Identify which cell holds the provided text, then report its (X, Y) central coordinate. 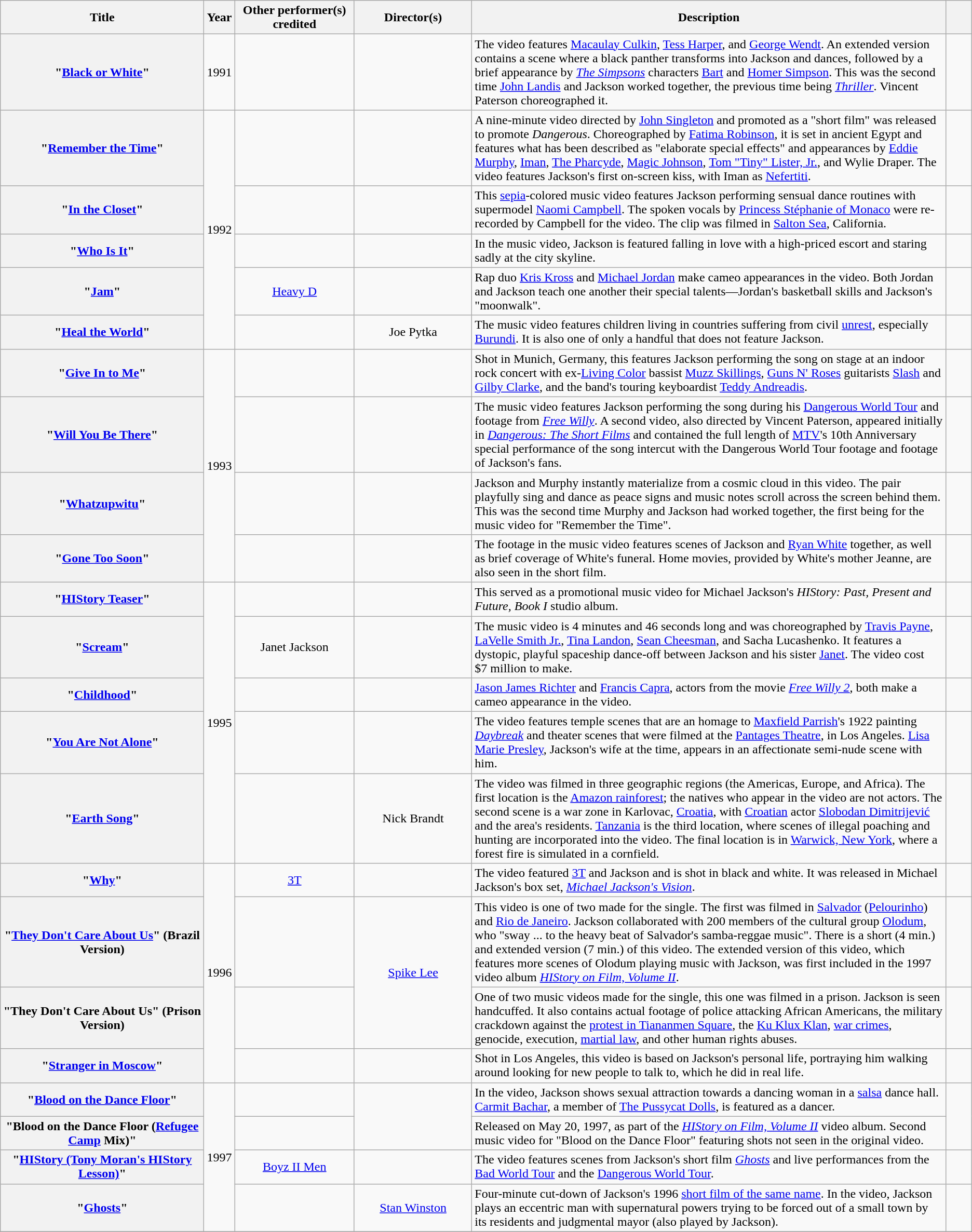
Joe Pytka (413, 332)
"Childhood" (102, 695)
Stan Winston (413, 1208)
This served as a promotional music video for Michael Jackson's HIStory: Past, Present and Future, Book I studio album. (709, 599)
"You Are Not Alone" (102, 742)
1996 (219, 973)
Jason James Richter and Francis Capra, actors from the movie Free Willy 2, both make a cameo appearance in the video. (709, 695)
1993 (219, 465)
"HIStory (Tony Moran's HIStory Lesson)" (102, 1167)
"Scream" (102, 647)
"Why" (102, 881)
1995 (219, 723)
"They Don't Care About Us" (Prison Version) (102, 1018)
Nick Brandt (413, 818)
The video features scenes from Jackson's short film Ghosts and live performances from the Bad World Tour and the Dangerous World Tour. (709, 1167)
"Give In to Me" (102, 373)
"Ghosts" (102, 1208)
"Gone Too Soon" (102, 558)
"Blood on the Dance Floor (Refugee Camp Mix)" (102, 1133)
Year (219, 18)
1991 (219, 72)
1992 (219, 229)
"Who Is It" (102, 250)
Heavy D (294, 291)
The video featured 3T and Jackson and is shot in black and white. It was released in Michael Jackson's box set, Michael Jackson's Vision. (709, 881)
Description (709, 18)
Boyz II Men (294, 1167)
"In the Closet" (102, 210)
"Heal the World" (102, 332)
"Whatzupwitu" (102, 504)
3T (294, 881)
"They Don't Care About Us" (Brazil Version) (102, 942)
Title (102, 18)
"Stranger in Moscow" (102, 1065)
"HIStory Teaser" (102, 599)
1997 (219, 1157)
"Black or White" (102, 72)
"Will You Be There" (102, 435)
"Jam" (102, 291)
In the music video, Jackson is featured falling in love with a high-priced escort and staring sadly at the city skyline. (709, 250)
"Earth Song" (102, 818)
Director(s) (413, 18)
"Remember the Time" (102, 148)
"Blood on the Dance Floor" (102, 1100)
Janet Jackson (294, 647)
Other performer(s) credited (294, 18)
Spike Lee (413, 973)
